Identify which cell holds the provided text, then report its (X, Y) central coordinate. 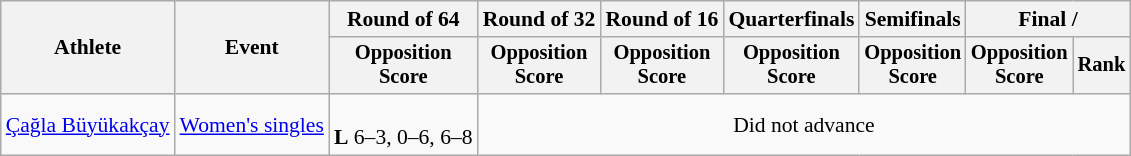
Athlete (88, 48)
Çağla Büyükakçay (88, 124)
Round of 16 (662, 19)
Final / (1048, 19)
Round of 32 (540, 19)
Round of 64 (404, 19)
Semifinals (912, 19)
Event (252, 48)
L 6–3, 0–6, 6–8 (404, 124)
Rank (1102, 66)
Quarterfinals (791, 19)
Women's singles (252, 124)
Did not advance (804, 124)
